Detect which cell encompasses the target text, then output its [x, y] center coordinate. 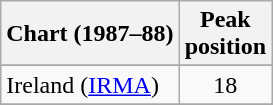
Chart (1987–88) [90, 34]
Ireland (IRMA) [90, 85]
Peakposition [225, 34]
18 [225, 85]
